Detect which cell encompasses the target text, then output its [x, y] center coordinate. 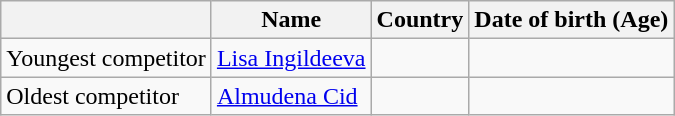
Name [291, 20]
Youngest competitor [106, 58]
Date of birth (Age) [572, 20]
Country [420, 20]
Almudena Cid [291, 96]
Oldest competitor [106, 96]
Lisa Ingildeeva [291, 58]
